For the text-containing cell, return its midpoint in [X, Y] coordinate format. 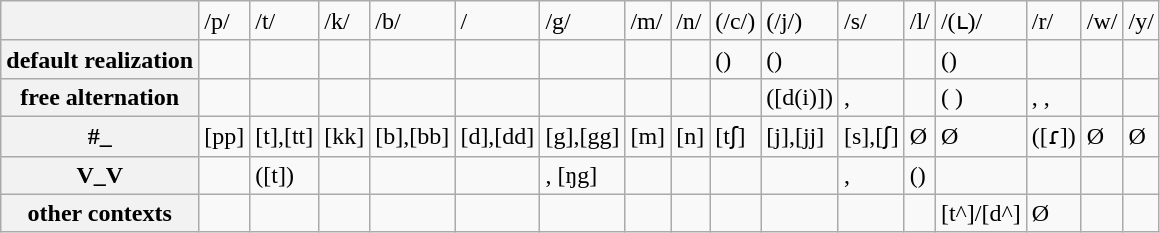
/y/ [1141, 21]
default realization [100, 59]
, [ŋg] [582, 175]
/b/ [412, 21]
[g],[gg] [582, 136]
/t/ [284, 21]
/p/ [224, 21]
[tʃ] [736, 136]
[b],[bb] [412, 136]
/s/ [871, 21]
/r/ [1054, 21]
[s],[ʃ] [871, 136]
#_ [100, 136]
/(ʟ)/ [980, 21]
( ) [980, 97]
[d],[dd] [498, 136]
/w/ [1102, 21]
[j],[jj] [800, 136]
[t^]/[d^] [980, 213]
[kk] [344, 136]
free alternation [100, 97]
/l/ [920, 21]
(/j/) [800, 21]
[n] [690, 136]
/g/ [582, 21]
V_V [100, 175]
/k/ [344, 21]
([ɾ]) [1054, 136]
[t],[tt] [284, 136]
, , [1054, 97]
(/c/) [736, 21]
/m/ [648, 21]
other contexts [100, 213]
([t]) [284, 175]
[pp] [224, 136]
/n/ [690, 21]
/ [498, 21]
([d(i)]) [800, 97]
[m] [648, 136]
